Search for the cell housing the specified text and yield its (x, y) center coordinate. 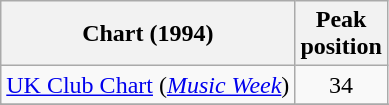
34 (341, 85)
Chart (1994) (148, 34)
Peakposition (341, 34)
UK Club Chart (Music Week) (148, 85)
